For the text-containing cell, return its midpoint in (x, y) coordinate format. 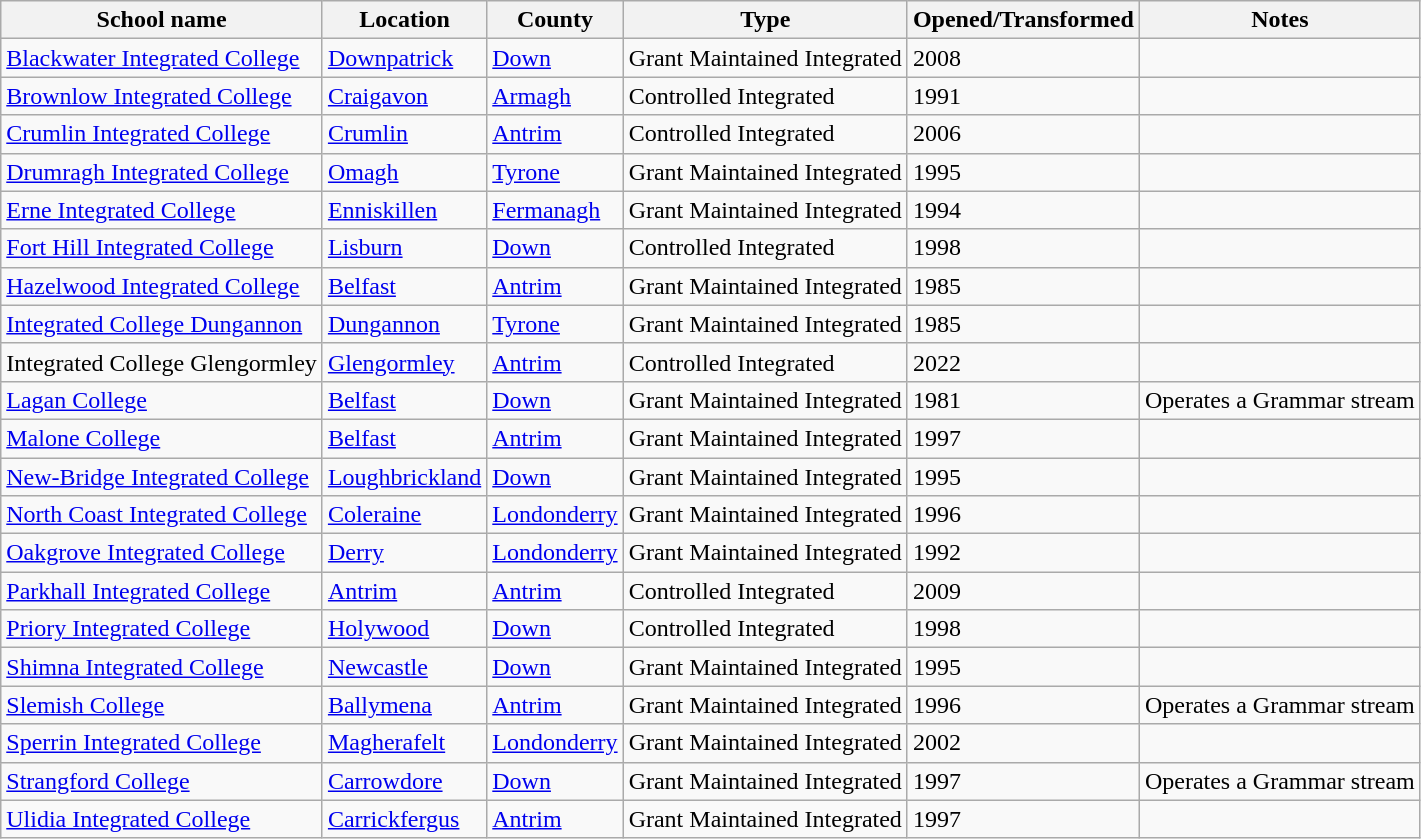
Crumlin (404, 134)
1992 (1023, 553)
Fort Hill Integrated College (162, 248)
2008 (1023, 58)
Carrowdore (404, 781)
Integrated College Glengormley (162, 362)
Magherafelt (404, 743)
1991 (1023, 96)
Fermanagh (555, 210)
Ballymena (404, 705)
Coleraine (404, 515)
Notes (1280, 20)
Craigavon (404, 96)
Location (404, 20)
Strangford College (162, 781)
Priory Integrated College (162, 629)
Lagan College (162, 400)
Blackwater Integrated College (162, 58)
Type (765, 20)
Brownlow Integrated College (162, 96)
Holywood (404, 629)
2022 (1023, 362)
Carrickfergus (404, 819)
Erne Integrated College (162, 210)
2006 (1023, 134)
Dungannon (404, 324)
Hazelwood Integrated College (162, 286)
Opened/Transformed (1023, 20)
Enniskillen (404, 210)
County (555, 20)
1994 (1023, 210)
Omagh (404, 172)
2009 (1023, 591)
Lisburn (404, 248)
Malone College (162, 438)
1981 (1023, 400)
Oakgrove Integrated College (162, 553)
Parkhall Integrated College (162, 591)
Drumragh Integrated College (162, 172)
Shimna Integrated College (162, 667)
Loughbrickland (404, 477)
Crumlin Integrated College (162, 134)
Glengormley (404, 362)
Ulidia Integrated College (162, 819)
Downpatrick (404, 58)
Derry (404, 553)
Slemish College (162, 705)
School name (162, 20)
Sperrin Integrated College (162, 743)
2002 (1023, 743)
Integrated College Dungannon (162, 324)
Newcastle (404, 667)
North Coast Integrated College (162, 515)
Armagh (555, 96)
New-Bridge Integrated College (162, 477)
